Scan for the cell matching the given text and deliver its [x, y] coordinate at center. 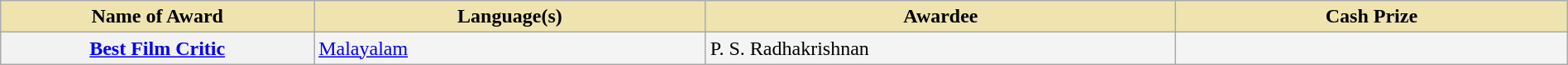
Language(s) [510, 17]
Malayalam [510, 48]
Best Film Critic [157, 48]
P. S. Radhakrishnan [940, 48]
Name of Award [157, 17]
Awardee [940, 17]
Cash Prize [1372, 17]
